Return [X, Y] of the center of cell containing provided text 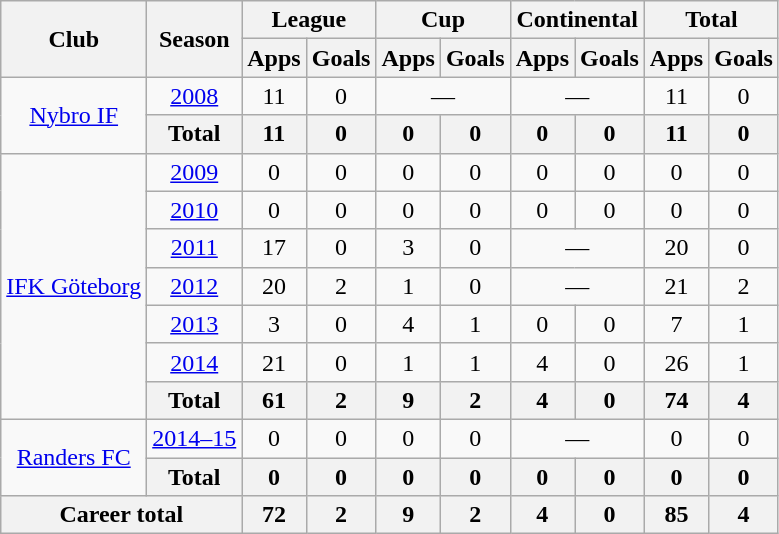
2010 [194, 210]
2009 [194, 172]
IFK Göteborg [74, 286]
61 [274, 400]
2014–15 [194, 438]
Career total [122, 515]
2008 [194, 96]
Cup [443, 20]
2011 [194, 248]
2013 [194, 324]
74 [676, 400]
2014 [194, 362]
Nybro IF [74, 115]
2012 [194, 286]
7 [676, 324]
League [309, 20]
85 [676, 515]
17 [274, 248]
72 [274, 515]
Continental [577, 20]
26 [676, 362]
Randers FC [74, 457]
Club [74, 39]
Season [194, 39]
